From the cell containing the given text, extract its center point as (X, Y) coordinate. 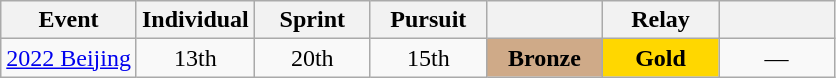
Relay (660, 20)
20th (312, 58)
Pursuit (428, 20)
Bronze (544, 58)
15th (428, 58)
2022 Beijing (69, 58)
— (777, 58)
Gold (660, 58)
Sprint (312, 20)
Individual (195, 20)
13th (195, 58)
Event (69, 20)
